Provide the [x, y] coordinate of the cell's center where the given text is located.  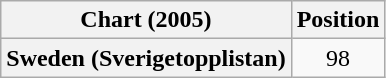
98 [338, 58]
Position [338, 20]
Sweden (Sverigetopplistan) [146, 58]
Chart (2005) [146, 20]
